Return (X, Y) of the center of cell containing provided text 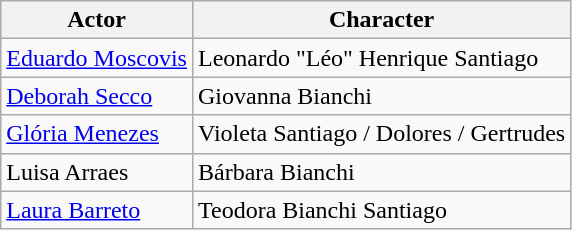
Teodora Bianchi Santiago (381, 210)
Eduardo Moscovis (97, 58)
Luisa Arraes (97, 172)
Actor (97, 20)
Bárbara Bianchi (381, 172)
Deborah Secco (97, 96)
Laura Barreto (97, 210)
Giovanna Bianchi (381, 96)
Glória Menezes (97, 134)
Character (381, 20)
Violeta Santiago / Dolores / Gertrudes (381, 134)
Leonardo "Léo" Henrique Santiago (381, 58)
